Return [x, y] of the center of cell containing provided text 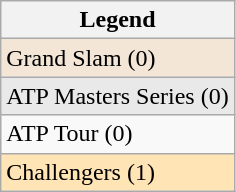
ATP Tour (0) [118, 134]
Legend [118, 20]
ATP Masters Series (0) [118, 96]
Challengers (1) [118, 172]
Grand Slam (0) [118, 58]
